Identify which cell holds the provided text, then report its (x, y) central coordinate. 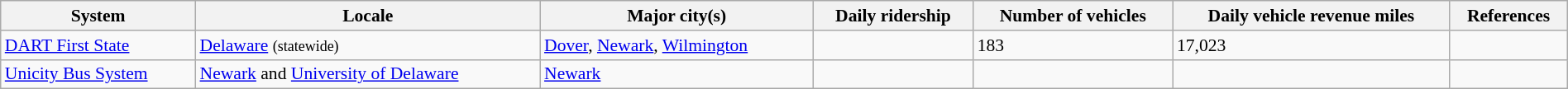
Locale (367, 16)
17,023 (1312, 45)
Newark (676, 74)
DART First State (98, 45)
Dover, Newark, Wilmington (676, 45)
183 (1073, 45)
Number of vehicles (1073, 16)
Delaware (statewide) (367, 45)
System (98, 16)
References (1508, 16)
Daily vehicle revenue miles (1312, 16)
Newark and University of Delaware (367, 74)
Daily ridership (893, 16)
Major city(s) (676, 16)
Unicity Bus System (98, 74)
